For the text-containing cell, return its midpoint in (X, Y) coordinate format. 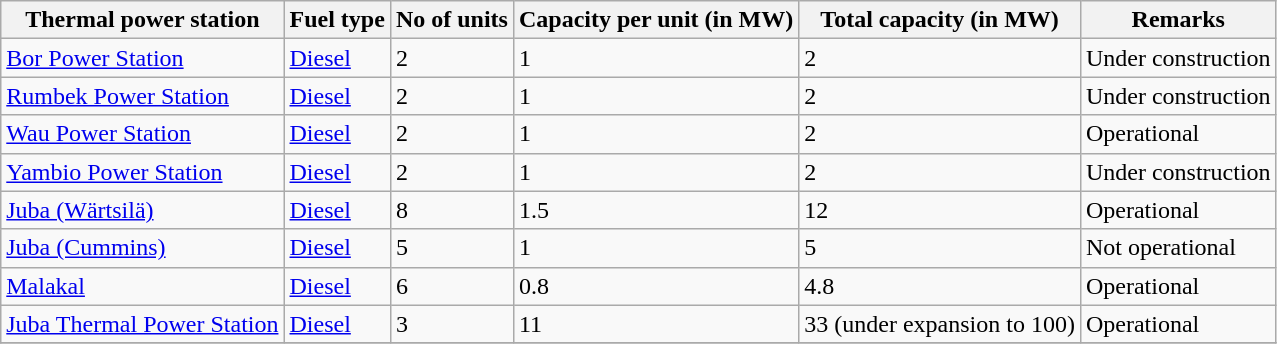
Yambio Power Station (142, 172)
Bor Power Station (142, 58)
8 (452, 210)
Malakal (142, 286)
Juba Thermal Power Station (142, 324)
0.8 (656, 286)
Rumbek Power Station (142, 96)
Wau Power Station (142, 134)
Capacity per unit (in MW) (656, 20)
Not operational (1178, 248)
Juba (Wärtsilä) (142, 210)
Remarks (1178, 20)
6 (452, 286)
Total capacity (in MW) (940, 20)
12 (940, 210)
1.5 (656, 210)
33 (under expansion to 100) (940, 324)
Juba (Cummins) (142, 248)
Thermal power station (142, 20)
3 (452, 324)
No of units (452, 20)
Fuel type (337, 20)
11 (656, 324)
4.8 (940, 286)
